Identify which cell holds the provided text, then report its (X, Y) central coordinate. 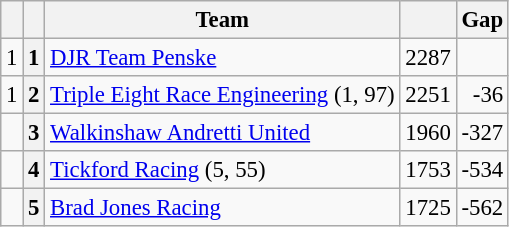
DJR Team Penske (222, 58)
Walkinshaw Andretti United (222, 133)
3 (34, 133)
1725 (428, 208)
-534 (482, 170)
1753 (428, 170)
1960 (428, 133)
Triple Eight Race Engineering (1, 97) (222, 95)
Tickford Racing (5, 55) (222, 170)
-327 (482, 133)
Gap (482, 20)
-562 (482, 208)
Team (222, 20)
-36 (482, 95)
2251 (428, 95)
Brad Jones Racing (222, 208)
2287 (428, 58)
5 (34, 208)
2 (34, 95)
4 (34, 170)
